Pinpoint the cell where the given text exists, returning its [x, y] midpoint coordinate. 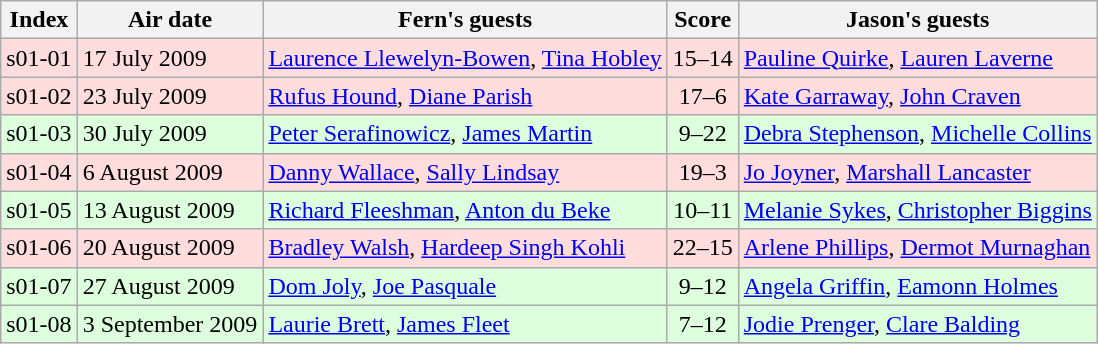
Angela Griffin, Eamonn Holmes [918, 286]
3 September 2009 [170, 324]
17–6 [702, 96]
s01-04 [39, 172]
Arlene Phillips, Dermot Murnaghan [918, 248]
Laurie Brett, James Fleet [465, 324]
6 August 2009 [170, 172]
s01-03 [39, 134]
Jason's guests [918, 20]
22–15 [702, 248]
10–11 [702, 210]
Air date [170, 20]
Peter Serafinowicz, James Martin [465, 134]
Pauline Quirke, Lauren Laverne [918, 58]
s01-01 [39, 58]
Jo Joyner, Marshall Lancaster [918, 172]
s01-05 [39, 210]
s01-06 [39, 248]
Richard Fleeshman, Anton du Beke [465, 210]
Rufus Hound, Diane Parish [465, 96]
17 July 2009 [170, 58]
9–22 [702, 134]
9–12 [702, 286]
20 August 2009 [170, 248]
19–3 [702, 172]
Score [702, 20]
13 August 2009 [170, 210]
s01-07 [39, 286]
s01-02 [39, 96]
Melanie Sykes, Christopher Biggins [918, 210]
7–12 [702, 324]
Debra Stephenson, Michelle Collins [918, 134]
s01-08 [39, 324]
Index [39, 20]
Dom Joly, Joe Pasquale [465, 286]
30 July 2009 [170, 134]
23 July 2009 [170, 96]
27 August 2009 [170, 286]
Jodie Prenger, Clare Balding [918, 324]
Kate Garraway, John Craven [918, 96]
Laurence Llewelyn-Bowen, Tina Hobley [465, 58]
Bradley Walsh, Hardeep Singh Kohli [465, 248]
Fern's guests [465, 20]
15–14 [702, 58]
Danny Wallace, Sally Lindsay [465, 172]
